For the text-containing cell, return its midpoint in (x, y) coordinate format. 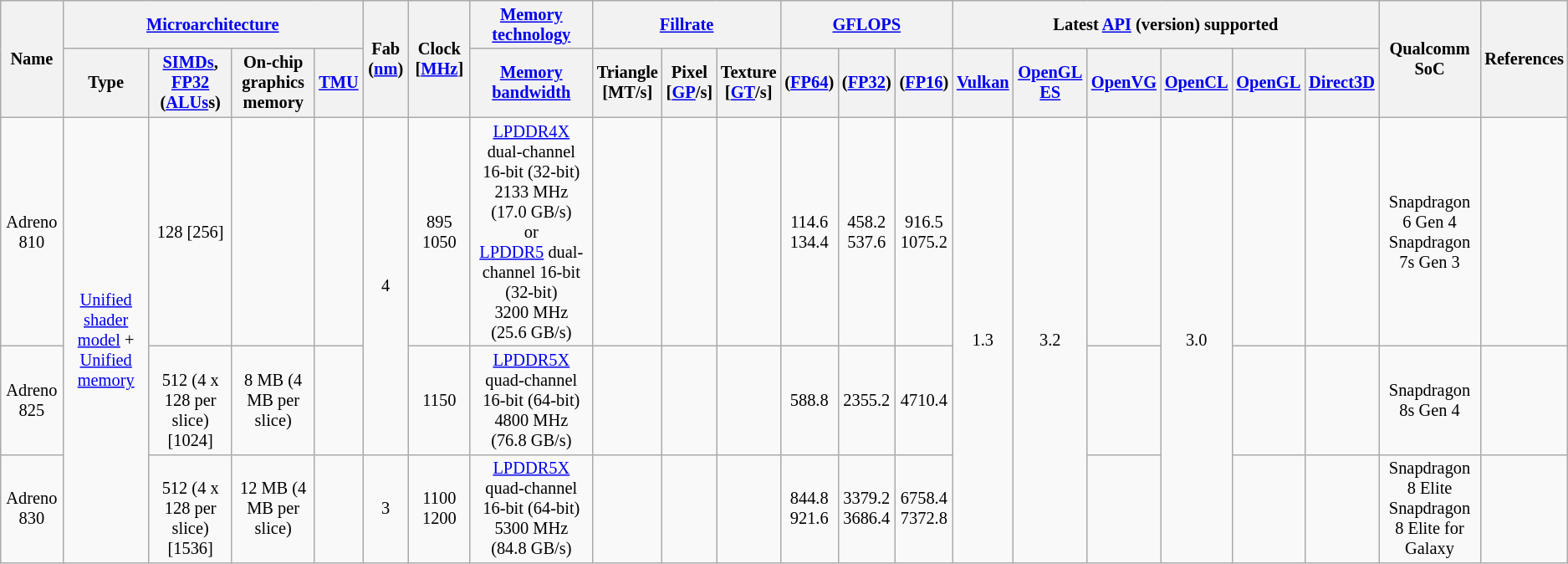
Fillrate (687, 24)
458.2537.6 (866, 232)
Latest API (version) supported (1166, 24)
GFLOPS (866, 24)
1.3 (983, 340)
4710.4 (925, 400)
2355.2 (866, 400)
Fab (nm) (386, 59)
Snapdragon 8 EliteSnapdragon 8 Elite for Galaxy (1430, 509)
Adreno 810 (32, 232)
OpenGL (1268, 83)
3.2 (1050, 340)
6758.47372.8 (925, 509)
3 (386, 509)
Clock [MHz] (440, 59)
588.8 (810, 400)
12 MB (4 MB per slice) (273, 509)
SIMDs, FP32(ALUss) (191, 83)
8 MB (4 MB per slice) (273, 400)
(FP32) (866, 83)
OpenCL (1197, 83)
Name (32, 59)
(FP16) (925, 83)
Pixel[GP/s] (689, 83)
(FP64) (810, 83)
LPDDR5X quad-channel 16-bit (64-bit) 5300 MHz (84.8 GB/s) (532, 509)
8951050 (440, 232)
1150 (440, 400)
TMU (338, 83)
4 (386, 286)
3.0 (1197, 340)
OpenVG (1124, 83)
Vulkan (983, 83)
Adreno 825 (32, 400)
512 (4 x 128 per slice) [1024] (191, 400)
Triangle[MT/s] (627, 83)
844.8921.6 (810, 509)
512 (4 x 128 per slice) [1536] (191, 509)
Adreno 830 (32, 509)
Unified shader model + Unified memory (105, 340)
Direct3D (1341, 83)
916.51075.2 (925, 232)
LPDDR5X quad-channel 16-bit (64-bit) 4800 MHz (76.8 GB/s) (532, 400)
References (1524, 59)
Snapdragon 6 Gen 4Snapdragon 7s Gen 3 (1430, 232)
OpenGL ES (1050, 83)
128 [256] (191, 232)
Memory technology (532, 24)
Texture[GT/s] (748, 83)
LPDDR4X dual-channel 16-bit (32-bit) 2133 MHz (17.0 GB/s)orLPDDR5 dual-channel 16-bit (32-bit) 3200 MHz (25.6 GB/s) (532, 232)
Type (105, 83)
3379.23686.4 (866, 509)
Memory bandwidth (532, 83)
114.6134.4 (810, 232)
Snapdragon 8s Gen 4 (1430, 400)
Qualcomm SoC (1430, 59)
11001200 (440, 509)
Microarchitecture (212, 24)
On-chip graphics memory (273, 83)
